For the text-containing cell, return its midpoint in [x, y] coordinate format. 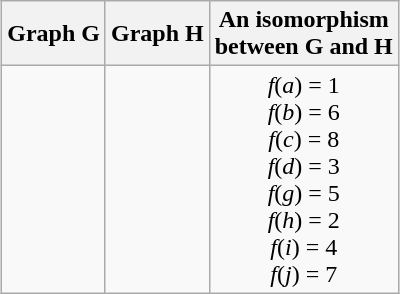
f(a) = 1f(b) = 6f(c) = 8f(d) = 3f(g) = 5f(h) = 2f(i) = 4f(j) = 7 [304, 180]
Graph G [54, 34]
Graph H [157, 34]
An isomorphismbetween G and H [304, 34]
